Locate the cell with the specified text and output its (x, y) center coordinate. 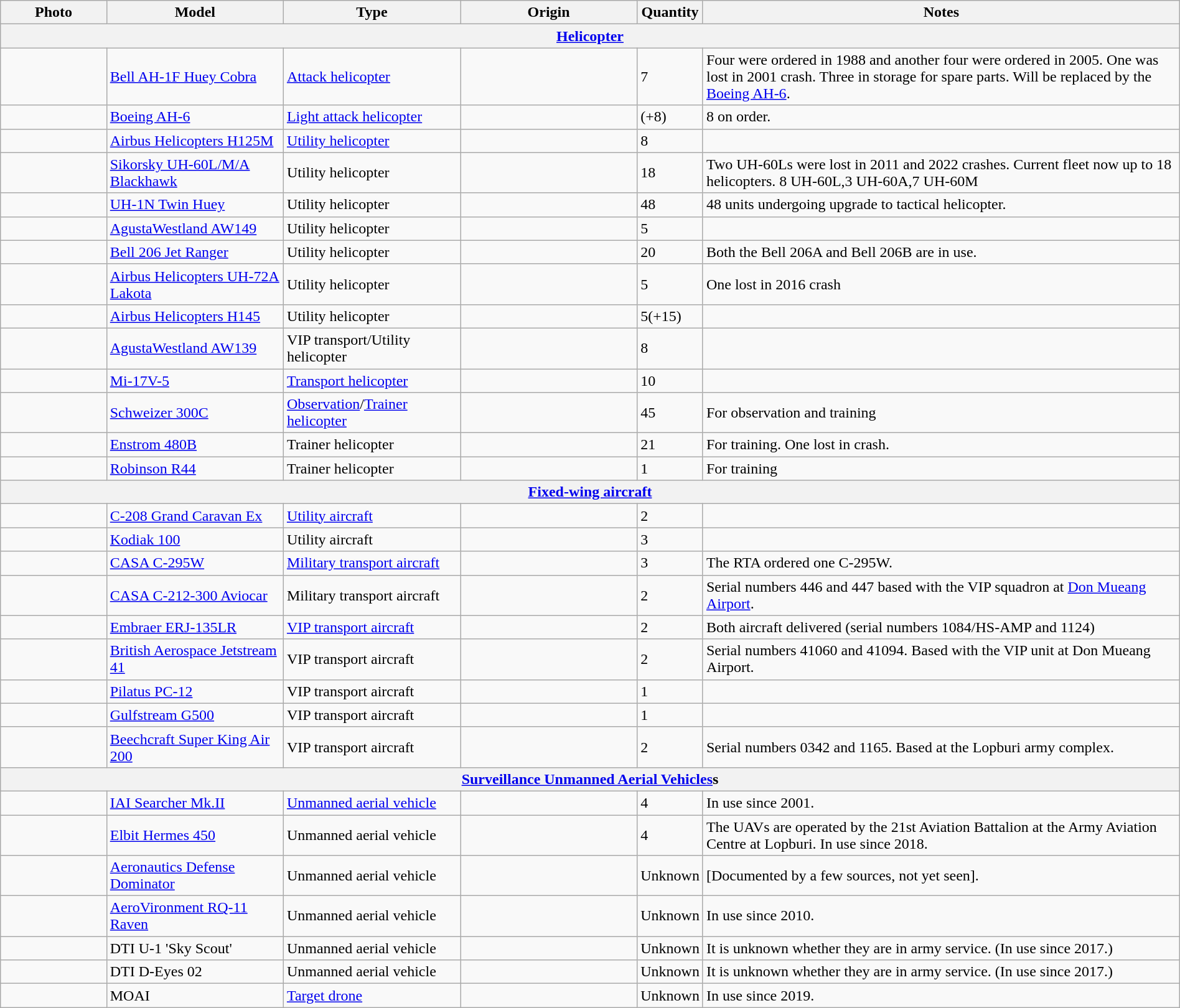
Type (372, 12)
AgustaWestland AW149 (195, 228)
Serial numbers 446 and 447 based with the VIP squadron at Don Mueang Airport. (941, 595)
CASA C-295W (195, 563)
Kodiak 100 (195, 539)
VIP transport/Utility helicopter (372, 348)
Elbit Hermes 450 (195, 835)
Robinson R44 (195, 469)
For training (941, 469)
[Documented by a few sources, not yet seen]. (941, 876)
Enstrom 480B (195, 445)
Attack helicopter (372, 77)
Serial numbers 41060 and 41094. Based with the VIP unit at Don Mueang Airport. (941, 660)
Quantity (670, 12)
Surveillance Unmanned Aerial Vehicless (590, 779)
DTI U-1 'Sky Scout' (195, 948)
UH-1N Twin Huey (195, 205)
One lost in 2016 crash (941, 284)
For training. One lost in crash. (941, 445)
In use since 2001. (941, 803)
Beechcraft Super King Air 200 (195, 747)
Bell 206 Jet Ranger (195, 252)
45 (670, 413)
IAI Searcher Mk.II (195, 803)
Fixed-wing aircraft (590, 492)
Origin (549, 12)
Model (195, 12)
Notes (941, 12)
Gulfstream G500 (195, 715)
Light attack helicopter (372, 117)
Target drone (372, 996)
Serial numbers 0342 and 1165. Based at the Lopburi army complex. (941, 747)
Boeing AH-6 (195, 117)
The RTA ordered one C-295W. (941, 563)
Two UH-60Ls were lost in 2011 and 2022 crashes. Current fleet now up to 18 helicopters. 8 UH-60L,3 UH-60A,7 UH-60M (941, 173)
7 (670, 77)
Observation/Trainer helicopter (372, 413)
Schweizer 300C (195, 413)
Airbus Helicopters H145 (195, 316)
In use since 2010. (941, 916)
8 on order. (941, 117)
18 (670, 173)
48 (670, 205)
20 (670, 252)
British Aerospace Jetstream 41 (195, 660)
In use since 2019. (941, 996)
Both aircraft delivered (serial numbers 1084/HS-AMP and 1124) (941, 627)
Transport helicopter (372, 380)
AeroVironment RQ-11 Raven (195, 916)
10 (670, 380)
For observation and training (941, 413)
Pilatus PC-12 (195, 691)
MOAI (195, 996)
Sikorsky UH-60L/M/A Blackhawk (195, 173)
21 (670, 445)
AgustaWestland AW139 (195, 348)
Bell AH-1F Huey Cobra (195, 77)
Photo (54, 12)
CASA C-212-300 Aviocar (195, 595)
DTI D-Eyes 02 (195, 972)
Helicopter (590, 36)
(+8) (670, 117)
Airbus Helicopters UH-72A Lakota (195, 284)
48 units undergoing upgrade to tactical helicopter. (941, 205)
C-208 Grand Caravan Ex (195, 516)
Aeronautics Defense Dominator (195, 876)
Embraer ERJ-135LR (195, 627)
5(+15) (670, 316)
Both the Bell 206A and Bell 206B are in use. (941, 252)
Airbus Helicopters H125M (195, 141)
Mi-17V-5 (195, 380)
The UAVs are operated by the 21st Aviation Battalion at the Army Aviation Centre at Lopburi. In use since 2018. (941, 835)
